Detect which cell encompasses the target text, then output its [x, y] center coordinate. 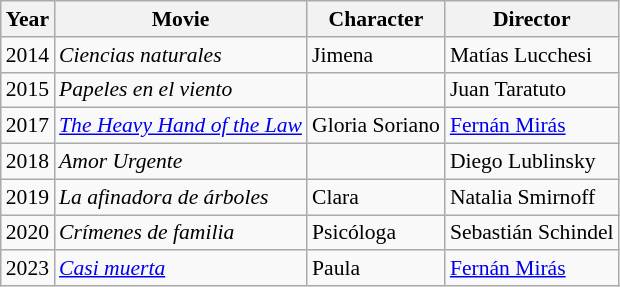
Diego Lublinsky [532, 162]
2014 [28, 55]
Year [28, 19]
Amor Urgente [180, 162]
2018 [28, 162]
Natalia Smirnoff [532, 197]
2017 [28, 126]
Ciencias naturales [180, 55]
Paula [376, 269]
Sebastián Schindel [532, 233]
Juan Taratuto [532, 90]
Matías Lucchesi [532, 55]
Clara [376, 197]
Jimena [376, 55]
Director [532, 19]
La afinadora de árboles [180, 197]
Papeles en el viento [180, 90]
Character [376, 19]
The Heavy Hand of the Law [180, 126]
Psicóloga [376, 233]
2019 [28, 197]
Crímenes de familia [180, 233]
Movie [180, 19]
Gloria Soriano [376, 126]
Casi muerta [180, 269]
2020 [28, 233]
2023 [28, 269]
2015 [28, 90]
